Scan for the cell matching the given text and deliver its (x, y) coordinate at center. 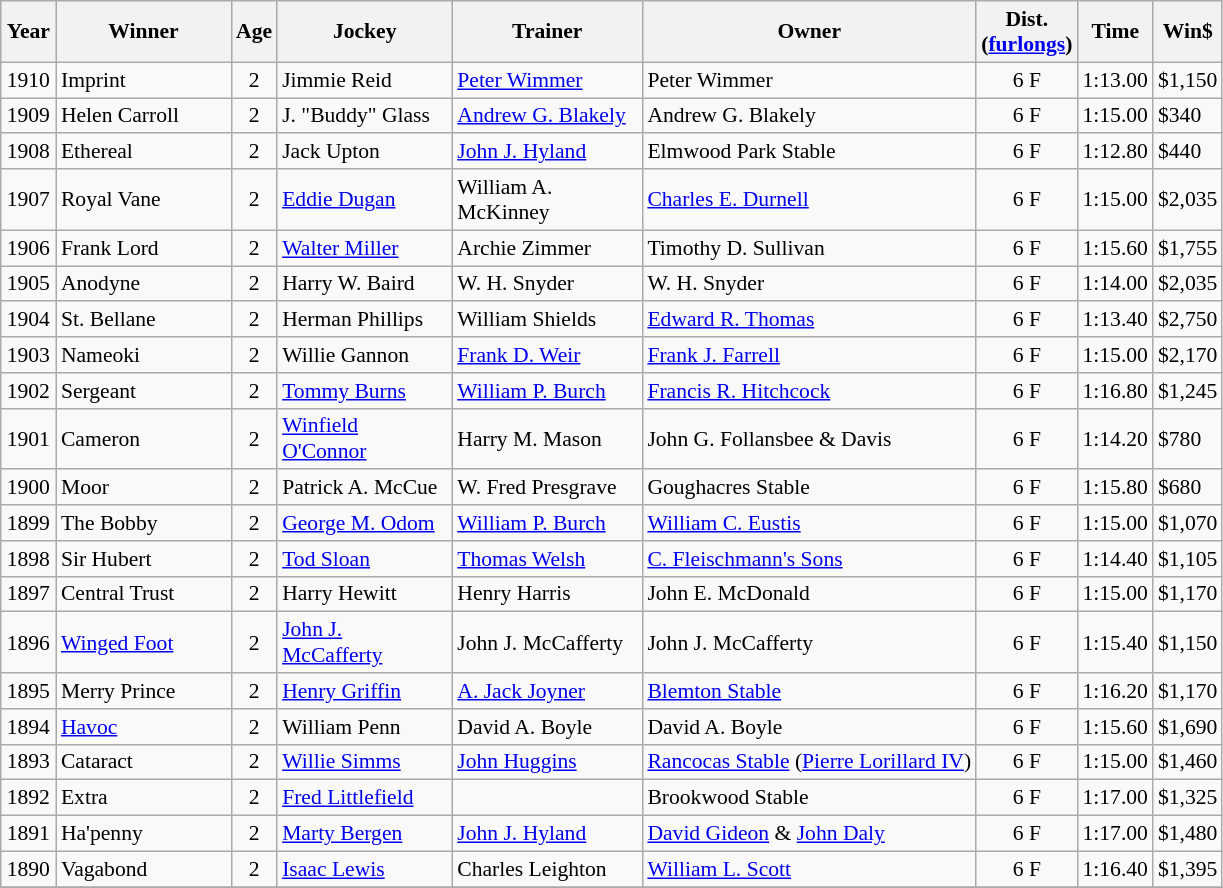
William C. Eustis (809, 523)
1897 (28, 594)
Patrick A. McCue (364, 488)
1890 (28, 869)
Sir Hubert (144, 559)
Marty Bergen (364, 834)
1910 (28, 80)
1909 (28, 116)
Tod Sloan (364, 559)
Moor (144, 488)
Harry Hewitt (364, 594)
Vagabond (144, 869)
John E. McDonald (809, 594)
Brookwood Stable (809, 798)
Charles Leighton (547, 869)
The Bobby (144, 523)
Charles E. Durnell (809, 200)
Trainer (547, 32)
1895 (28, 691)
1903 (28, 355)
Dist. (furlongs) (1026, 32)
$1,325 (1188, 798)
1:16.20 (1114, 691)
Goughacres Stable (809, 488)
1900 (28, 488)
1:15.40 (1114, 642)
Sergeant (144, 391)
$1,105 (1188, 559)
Willie Simms (364, 762)
$1,395 (1188, 869)
Cameron (144, 438)
1905 (28, 284)
1:14.40 (1114, 559)
Year (28, 32)
Extra (144, 798)
Central Trust (144, 594)
1896 (28, 642)
1907 (28, 200)
Ha'penny (144, 834)
Frank Lord (144, 248)
Time (1114, 32)
1894 (28, 727)
$1,070 (1188, 523)
Winfield O'Connor (364, 438)
Henry Harris (547, 594)
William A. McKinney (547, 200)
Jack Upton (364, 152)
$340 (1188, 116)
1898 (28, 559)
1:14.20 (1114, 438)
David Gideon & John Daly (809, 834)
$780 (1188, 438)
1899 (28, 523)
Ethereal (144, 152)
Jockey (364, 32)
$680 (1188, 488)
Helen Carroll (144, 116)
Winged Foot (144, 642)
1893 (28, 762)
Thomas Welsh (547, 559)
1891 (28, 834)
John Huggins (547, 762)
$1,460 (1188, 762)
Willie Gannon (364, 355)
J. "Buddy" Glass (364, 116)
1908 (28, 152)
Blemton Stable (809, 691)
Havoc (144, 727)
1:15.80 (1114, 488)
1:13.40 (1114, 320)
William Shields (547, 320)
Imprint (144, 80)
1902 (28, 391)
Elmwood Park Stable (809, 152)
1892 (28, 798)
Winner (144, 32)
William L. Scott (809, 869)
Francis R. Hitchcock (809, 391)
Nameoki (144, 355)
$1,480 (1188, 834)
Rancocas Stable (Pierre Lorillard IV) (809, 762)
W. Fred Presgrave (547, 488)
Owner (809, 32)
Cataract (144, 762)
Frank D. Weir (547, 355)
Harry W. Baird (364, 284)
Harry M. Mason (547, 438)
Herman Phillips (364, 320)
$1,690 (1188, 727)
$440 (1188, 152)
A. Jack Joyner (547, 691)
Isaac Lewis (364, 869)
C. Fleischmann's Sons (809, 559)
George M. Odom (364, 523)
Win$ (1188, 32)
1906 (28, 248)
John G. Follansbee & Davis (809, 438)
$1,755 (1188, 248)
$2,750 (1188, 320)
1:12.80 (1114, 152)
Fred Littlefield (364, 798)
Walter Miller (364, 248)
William Penn (364, 727)
Royal Vane (144, 200)
Jimmie Reid (364, 80)
1:13.00 (1114, 80)
1:14.00 (1114, 284)
St. Bellane (144, 320)
Tommy Burns (364, 391)
1901 (28, 438)
Age (254, 32)
Timothy D. Sullivan (809, 248)
1904 (28, 320)
$1,245 (1188, 391)
Edward R. Thomas (809, 320)
Frank J. Farrell (809, 355)
1:16.40 (1114, 869)
Archie Zimmer (547, 248)
1:16.80 (1114, 391)
Eddie Dugan (364, 200)
Merry Prince (144, 691)
Henry Griffin (364, 691)
$2,170 (1188, 355)
Anodyne (144, 284)
